Identify which cell holds the provided text, then report its (X, Y) central coordinate. 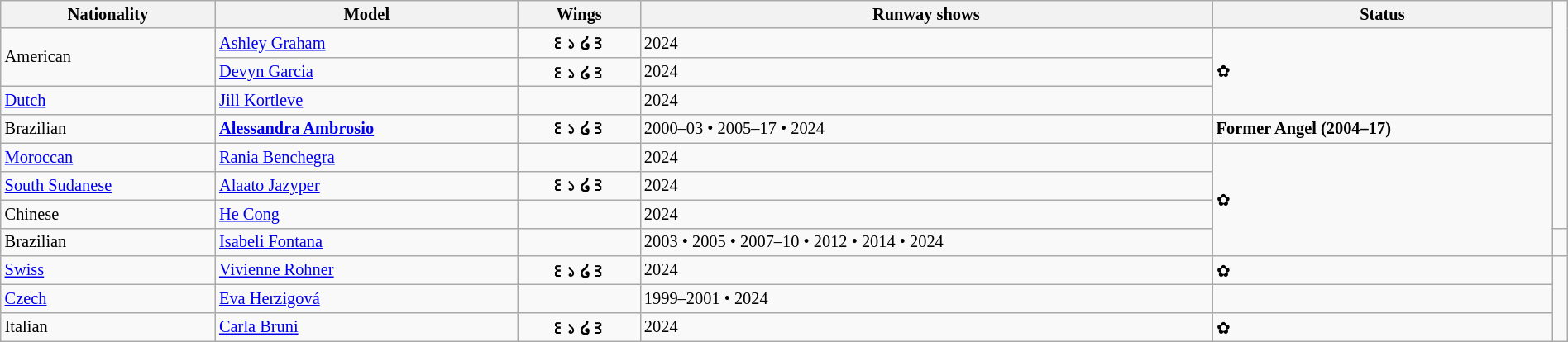
1999–2001 • 2024 (926, 298)
Dutch (108, 100)
Italian (108, 327)
He Cong (366, 214)
2003 • 2005 • 2007–10 • 2012 • 2014 • 2024 (926, 242)
Czech (108, 298)
Alessandra Ambrosio (366, 129)
South Sudanese (108, 185)
Moroccan (108, 157)
Former Angel (2004–17) (1383, 129)
Nationality (108, 14)
Carla Bruni (366, 327)
Vivienne Rohner (366, 269)
Ashley Graham (366, 43)
Eva Herzigová (366, 298)
2000–03 • 2005–17 • 2024 (926, 129)
Runway shows (926, 14)
Status (1383, 14)
Rania Benchegra (366, 157)
Devyn Garcia (366, 71)
Model (366, 14)
American (108, 57)
Chinese (108, 214)
Alaato Jazyper (366, 185)
Wings (579, 14)
Swiss (108, 269)
Jill Kortleve (366, 100)
Isabeli Fontana (366, 242)
